Return the (X, Y) coordinate for the center point of the cell that contains the specified text.  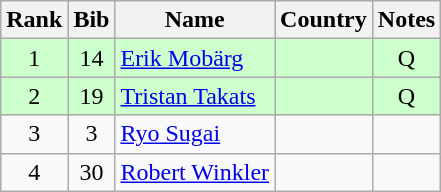
30 (92, 172)
4 (34, 172)
Rank (34, 20)
Notes (406, 20)
19 (92, 96)
Country (324, 20)
Tristan Takats (195, 96)
14 (92, 58)
1 (34, 58)
Erik Mobärg (195, 58)
Name (195, 20)
Robert Winkler (195, 172)
2 (34, 96)
Bib (92, 20)
Ryo Sugai (195, 134)
